Locate the cell with the specified text and output its [x, y] center coordinate. 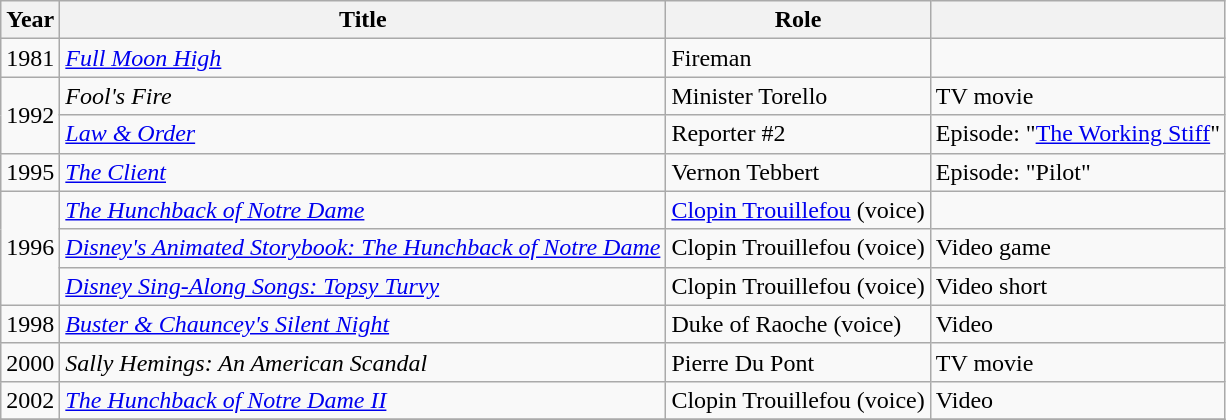
Pierre Du Pont [798, 362]
The Hunchback of Notre Dame II [363, 400]
Sally Hemings: An American Scandal [363, 362]
Reporter #2 [798, 134]
The Client [363, 172]
1992 [30, 115]
Role [798, 20]
Episode: "The Working Stiff" [1078, 134]
1981 [30, 58]
Duke of Raoche (voice) [798, 324]
Fireman [798, 58]
Episode: "Pilot" [1078, 172]
Law & Order [363, 134]
Video game [1078, 248]
Fool's Fire [363, 96]
Title [363, 20]
Year [30, 20]
The Hunchback of Notre Dame [363, 210]
Minister Torello [798, 96]
Video short [1078, 286]
Disney Sing-Along Songs: Topsy Turvy [363, 286]
2000 [30, 362]
1998 [30, 324]
2002 [30, 400]
1995 [30, 172]
Disney's Animated Storybook: The Hunchback of Notre Dame [363, 248]
Buster & Chauncey's Silent Night [363, 324]
1996 [30, 248]
Full Moon High [363, 58]
Vernon Tebbert [798, 172]
